Find where the given text appears and provide that cell's center as [x, y] coordinate. 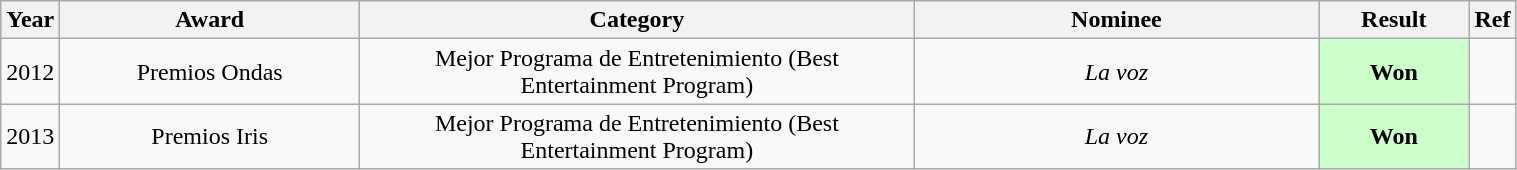
Premios Ondas [210, 72]
2013 [30, 136]
Nominee [1116, 20]
Ref [1492, 20]
Result [1394, 20]
Award [210, 20]
Year [30, 20]
2012 [30, 72]
Premios Iris [210, 136]
Category [638, 20]
